Scan for the cell matching the given text and deliver its [X, Y] coordinate at center. 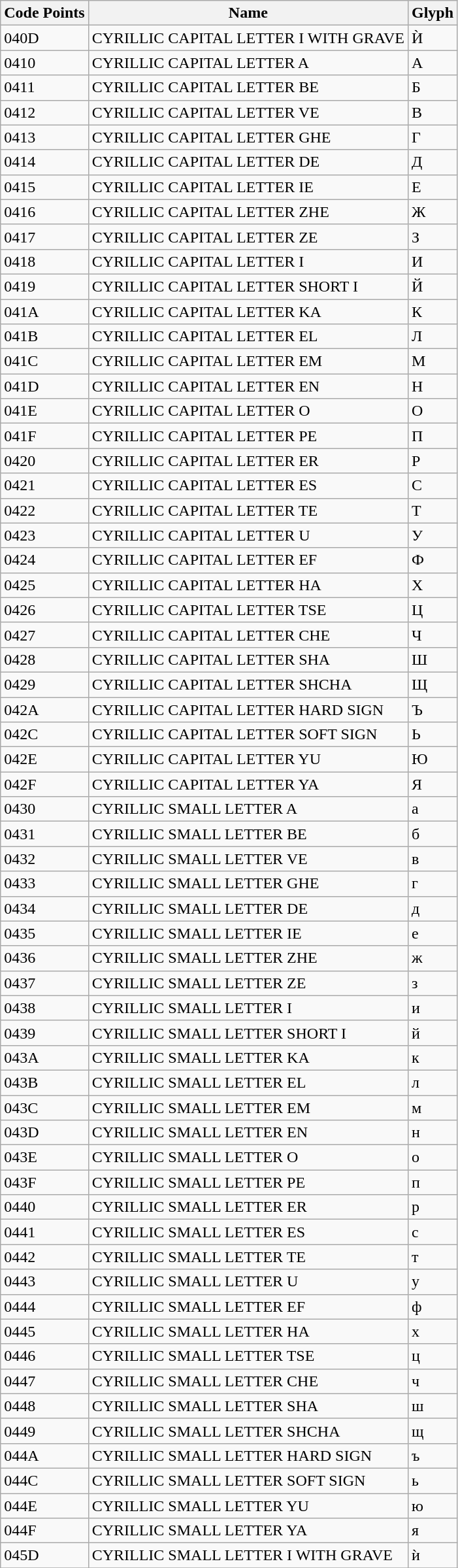
З [433, 237]
Ч [433, 635]
ѝ [433, 1556]
0430 [44, 809]
CYRILLIC SMALL LETTER I [248, 1008]
CYRILLIC CAPITAL LETTER YA [248, 784]
П [433, 436]
Я [433, 784]
0420 [44, 461]
Ц [433, 610]
С [433, 486]
0444 [44, 1307]
0434 [44, 909]
CYRILLIC SMALL LETTER KA [248, 1058]
CYRILLIC CAPITAL LETTER ER [248, 461]
О [433, 411]
Glyph [433, 13]
д [433, 909]
0431 [44, 834]
К [433, 312]
ю [433, 1505]
з [433, 983]
ф [433, 1307]
0447 [44, 1381]
CYRILLIC CAPITAL LETTER ZHE [248, 212]
0423 [44, 535]
043C [44, 1108]
0445 [44, 1331]
CYRILLIC CAPITAL LETTER TE [248, 510]
CYRILLIC SMALL LETTER PE [248, 1182]
Ь [433, 735]
0428 [44, 659]
0416 [44, 212]
щ [433, 1431]
043D [44, 1133]
CYRILLIC SMALL LETTER ZHE [248, 958]
CYRILLIC SMALL LETTER DE [248, 909]
0439 [44, 1033]
0426 [44, 610]
041E [44, 411]
Ъ [433, 709]
0449 [44, 1431]
Д [433, 162]
Б [433, 88]
CYRILLIC CAPITAL LETTER YU [248, 759]
т [433, 1257]
CYRILLIC SMALL LETTER EM [248, 1108]
л [433, 1082]
Ф [433, 560]
0418 [44, 261]
Code Points [44, 13]
а [433, 809]
CYRILLIC SMALL LETTER IE [248, 933]
CYRILLIC CAPITAL LETTER I WITH GRAVE [248, 38]
CYRILLIC CAPITAL LETTER I [248, 261]
Т [433, 510]
0433 [44, 884]
В [433, 112]
0436 [44, 958]
0424 [44, 560]
х [433, 1331]
CYRILLIC CAPITAL LETTER SHA [248, 659]
045D [44, 1556]
п [433, 1182]
б [433, 834]
0425 [44, 585]
041F [44, 436]
CYRILLIC SMALL LETTER ZE [248, 983]
0419 [44, 286]
CYRILLIC SMALL LETTER YA [248, 1531]
042F [44, 784]
CYRILLIC SMALL LETTER CHE [248, 1381]
0422 [44, 510]
0411 [44, 88]
042A [44, 709]
CYRILLIC SMALL LETTER VE [248, 859]
CYRILLIC CAPITAL LETTER ZE [248, 237]
CYRILLIC CAPITAL LETTER CHE [248, 635]
CYRILLIC CAPITAL LETTER HA [248, 585]
CYRILLIC SMALL LETTER O [248, 1158]
ъ [433, 1456]
CYRILLIC SMALL LETTER EF [248, 1307]
CYRILLIC SMALL LETTER A [248, 809]
CYRILLIC CAPITAL LETTER U [248, 535]
CYRILLIC SMALL LETTER SHCHA [248, 1431]
CYRILLIC SMALL LETTER U [248, 1282]
0427 [44, 635]
я [433, 1531]
Х [433, 585]
Е [433, 187]
0448 [44, 1406]
CYRILLIC CAPITAL LETTER EF [248, 560]
с [433, 1232]
041B [44, 337]
043A [44, 1058]
040D [44, 38]
CYRILLIC CAPITAL LETTER O [248, 411]
н [433, 1133]
м [433, 1108]
Ж [433, 212]
044F [44, 1531]
у [433, 1282]
CYRILLIC SMALL LETTER ER [248, 1207]
044C [44, 1480]
CYRILLIC SMALL LETTER YU [248, 1505]
г [433, 884]
041A [44, 312]
CYRILLIC SMALL LETTER HA [248, 1331]
0438 [44, 1008]
Ѝ [433, 38]
CYRILLIC SMALL LETTER SOFT SIGN [248, 1480]
0421 [44, 486]
А [433, 63]
CYRILLIC SMALL LETTER I WITH GRAVE [248, 1556]
CYRILLIC CAPITAL LETTER VE [248, 112]
043E [44, 1158]
0414 [44, 162]
0410 [44, 63]
И [433, 261]
е [433, 933]
043B [44, 1082]
0440 [44, 1207]
0435 [44, 933]
Л [433, 337]
041D [44, 386]
CYRILLIC CAPITAL LETTER EM [248, 361]
ц [433, 1356]
CYRILLIC CAPITAL LETTER EN [248, 386]
CYRILLIC SMALL LETTER ES [248, 1232]
041C [44, 361]
CYRILLIC CAPITAL LETTER A [248, 63]
ж [433, 958]
0412 [44, 112]
Ш [433, 659]
0413 [44, 137]
CYRILLIC CAPITAL LETTER TSE [248, 610]
0441 [44, 1232]
М [433, 361]
CYRILLIC SMALL LETTER GHE [248, 884]
0443 [44, 1282]
0446 [44, 1356]
044E [44, 1505]
CYRILLIC SMALL LETTER BE [248, 834]
и [433, 1008]
Name [248, 13]
0417 [44, 237]
CYRILLIC SMALL LETTER TE [248, 1257]
к [433, 1058]
CYRILLIC CAPITAL LETTER BE [248, 88]
0432 [44, 859]
Щ [433, 684]
в [433, 859]
CYRILLIC SMALL LETTER TSE [248, 1356]
0415 [44, 187]
Г [433, 137]
0429 [44, 684]
0442 [44, 1257]
044A [44, 1456]
У [433, 535]
CYRILLIC CAPITAL LETTER IE [248, 187]
CYRILLIC CAPITAL LETTER KA [248, 312]
р [433, 1207]
о [433, 1158]
CYRILLIC CAPITAL LETTER ES [248, 486]
CYRILLIC SMALL LETTER SHA [248, 1406]
042C [44, 735]
ч [433, 1381]
Ю [433, 759]
CYRILLIC CAPITAL LETTER SHORT I [248, 286]
CYRILLIC SMALL LETTER EL [248, 1082]
CYRILLIC CAPITAL LETTER EL [248, 337]
CYRILLIC SMALL LETTER EN [248, 1133]
CYRILLIC SMALL LETTER SHORT I [248, 1033]
ь [433, 1480]
CYRILLIC CAPITAL LETTER SOFT SIGN [248, 735]
CYRILLIC CAPITAL LETTER PE [248, 436]
CYRILLIC CAPITAL LETTER HARD SIGN [248, 709]
Н [433, 386]
й [433, 1033]
042E [44, 759]
Р [433, 461]
CYRILLIC CAPITAL LETTER SHCHA [248, 684]
CYRILLIC CAPITAL LETTER DE [248, 162]
043F [44, 1182]
Й [433, 286]
CYRILLIC CAPITAL LETTER GHE [248, 137]
CYRILLIC SMALL LETTER HARD SIGN [248, 1456]
ш [433, 1406]
0437 [44, 983]
